From the cell containing the given text, extract its center point as (X, Y) coordinate. 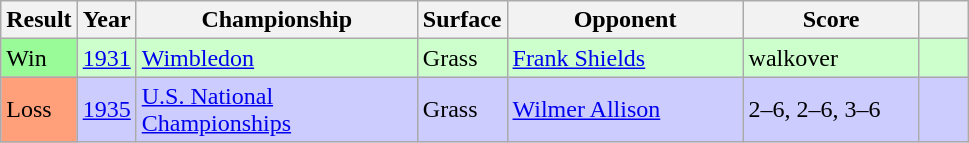
Win (39, 58)
1931 (106, 58)
U.S. National Championships (276, 110)
Result (39, 20)
Opponent (625, 20)
Loss (39, 110)
Championship (276, 20)
Year (106, 20)
Score (831, 20)
1935 (106, 110)
Wilmer Allison (625, 110)
2–6, 2–6, 3–6 (831, 110)
walkover (831, 58)
Wimbledon (276, 58)
Frank Shields (625, 58)
Surface (462, 20)
